Identify which cell holds the provided text, then report its (X, Y) central coordinate. 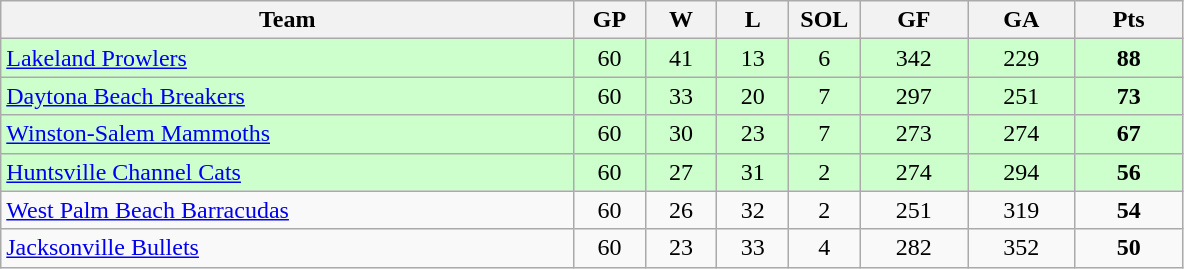
GA (1022, 20)
67 (1129, 134)
6 (825, 58)
31 (753, 172)
342 (914, 58)
30 (681, 134)
297 (914, 96)
32 (753, 210)
41 (681, 58)
SOL (825, 20)
294 (1022, 172)
352 (1022, 248)
27 (681, 172)
20 (753, 96)
Lakeland Prowlers (288, 58)
West Palm Beach Barracudas (288, 210)
Jacksonville Bullets (288, 248)
4 (825, 248)
73 (1129, 96)
50 (1129, 248)
282 (914, 248)
Team (288, 20)
13 (753, 58)
W (681, 20)
Daytona Beach Breakers (288, 96)
26 (681, 210)
L (753, 20)
Winston-Salem Mammoths (288, 134)
229 (1022, 58)
273 (914, 134)
88 (1129, 58)
GP (610, 20)
54 (1129, 210)
GF (914, 20)
Huntsville Channel Cats (288, 172)
Pts (1129, 20)
319 (1022, 210)
56 (1129, 172)
